Determine the (x, y) coordinate at the center of the cell enclosing the given text.  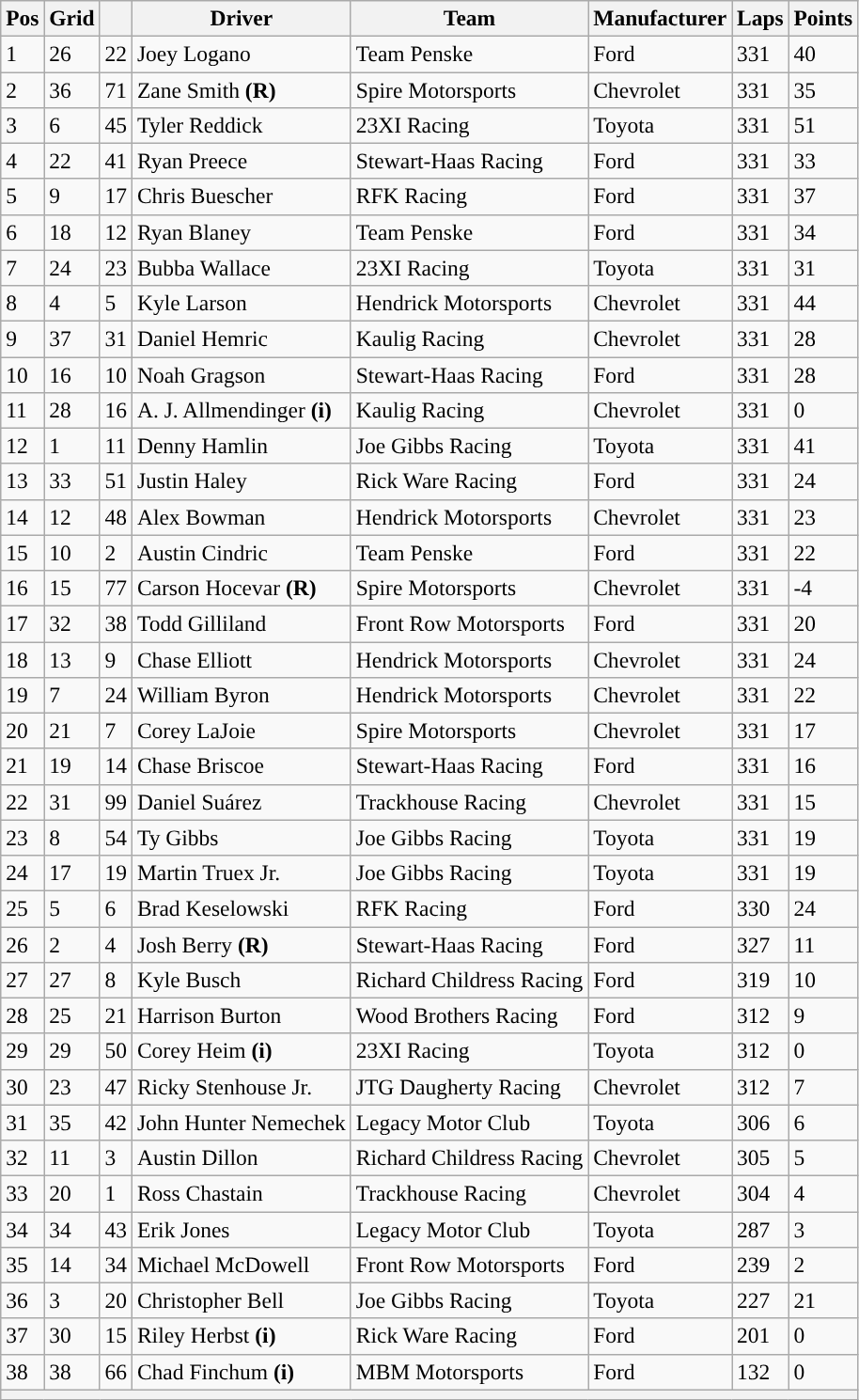
MBM Motorsports (469, 1372)
66 (116, 1372)
319 (761, 980)
40 (823, 54)
304 (761, 1193)
Erik Jones (241, 1229)
Zane Smith (R) (241, 89)
Chase Elliott (241, 659)
Corey Heim (i) (241, 1051)
Chase Briscoe (241, 766)
Laps (761, 18)
305 (761, 1157)
Austin Dillon (241, 1157)
Ricky Stenhouse Jr. (241, 1087)
306 (761, 1123)
Bubba Wallace (241, 268)
Christopher Bell (241, 1300)
Martin Truex Jr. (241, 873)
John Hunter Nemechek (241, 1123)
Austin Cindric (241, 553)
50 (116, 1051)
Josh Berry (R) (241, 944)
Chad Finchum (i) (241, 1372)
Driver (241, 18)
Pos (23, 18)
71 (116, 89)
Ty Gibbs (241, 838)
Grid (71, 18)
Riley Herbst (i) (241, 1336)
Todd Gilliland (241, 623)
Chris Buescher (241, 197)
239 (761, 1265)
99 (116, 802)
330 (761, 908)
Denny Hamlin (241, 446)
48 (116, 517)
44 (823, 303)
77 (116, 588)
A. J. Allmendinger (i) (241, 410)
Joey Logano (241, 54)
132 (761, 1372)
Ryan Preece (241, 161)
Alex Bowman (241, 517)
Noah Gragson (241, 374)
Tyler Reddick (241, 125)
Team (469, 18)
201 (761, 1336)
Daniel Hemric (241, 338)
Kyle Larson (241, 303)
Corey LaJoie (241, 731)
Wood Brothers Racing (469, 1015)
Harrison Burton (241, 1015)
Michael McDowell (241, 1265)
Daniel Suárez (241, 802)
JTG Daugherty Racing (469, 1087)
287 (761, 1229)
-4 (823, 588)
Ross Chastain (241, 1193)
Manufacturer (660, 18)
47 (116, 1087)
Brad Keselowski (241, 908)
William Byron (241, 695)
Kyle Busch (241, 980)
327 (761, 944)
Justin Haley (241, 481)
Points (823, 18)
Carson Hocevar (R) (241, 588)
54 (116, 838)
43 (116, 1229)
42 (116, 1123)
Ryan Blaney (241, 232)
45 (116, 125)
227 (761, 1300)
